Pinpoint the cell where the given text exists, returning its (X, Y) midpoint coordinate. 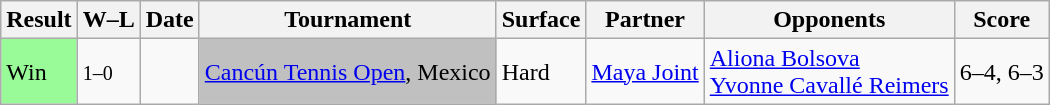
Cancún Tennis Open, Mexico (348, 72)
Hard (541, 72)
Surface (541, 20)
Maya Joint (645, 72)
Result (39, 20)
Aliona Bolsova Yvonne Cavallé Reimers (829, 72)
Score (1002, 20)
6–4, 6–3 (1002, 72)
Opponents (829, 20)
Date (170, 20)
Win (39, 72)
Tournament (348, 20)
W–L (108, 20)
1–0 (108, 72)
Partner (645, 20)
